Search for the cell housing the specified text and yield its (X, Y) center coordinate. 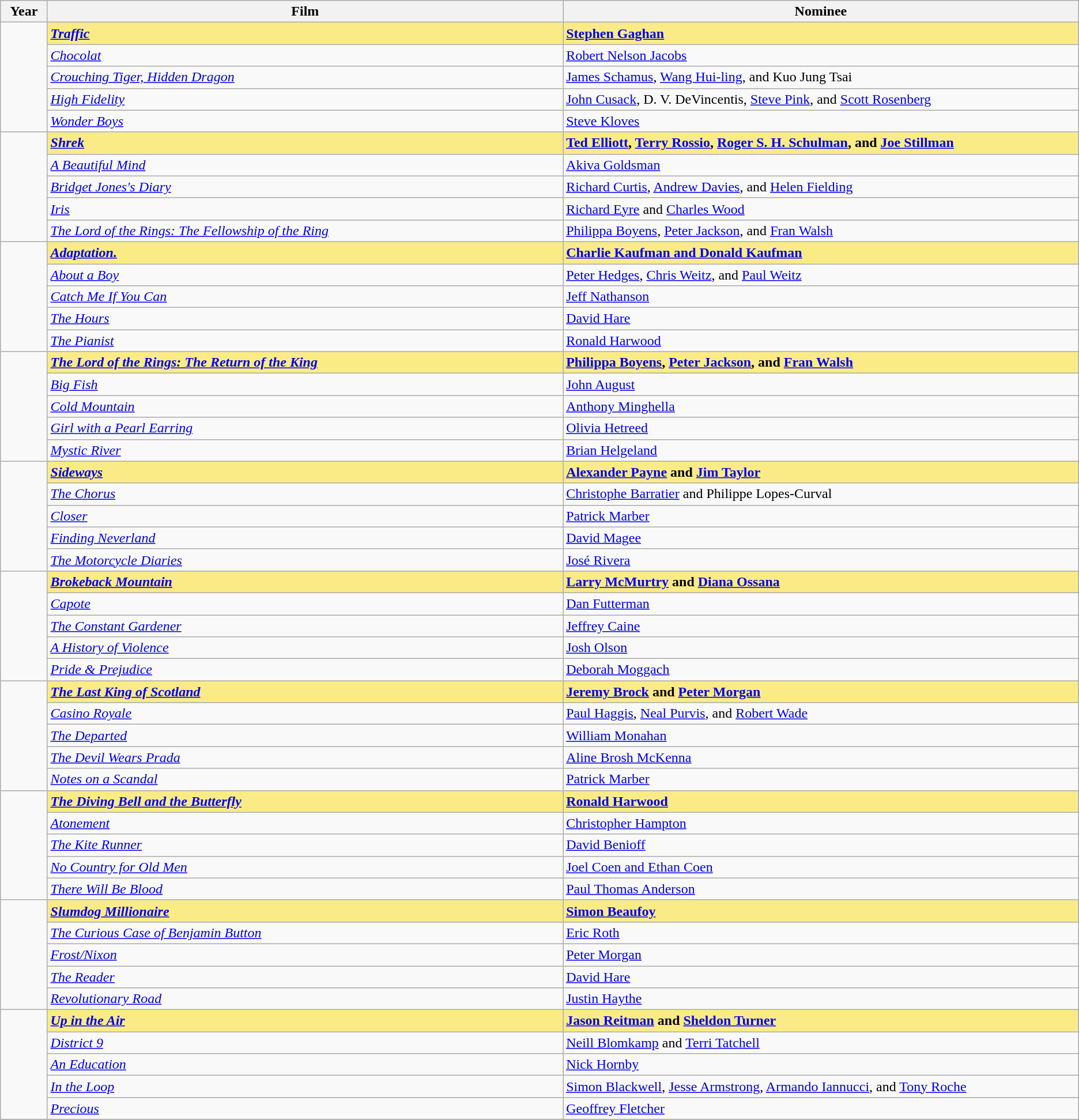
Year (24, 12)
The Chorus (305, 494)
Jeremy Brock and Peter Morgan (821, 692)
The Departed (305, 736)
Brokeback Mountain (305, 582)
The Pianist (305, 341)
Alexander Payne and Jim Taylor (821, 472)
The Lord of the Rings: The Fellowship of the Ring (305, 231)
Christophe Barratier and Philippe Lopes-Curval (821, 494)
Finding Neverland (305, 538)
Simon Beaufoy (821, 911)
District 9 (305, 1043)
Pride & Prejudice (305, 670)
Notes on a Scandal (305, 779)
Slumdog Millionaire (305, 911)
The Hours (305, 319)
Crouching Tiger, Hidden Dragon (305, 77)
Aline Brosh McKenna (821, 757)
Up in the Air (305, 1021)
Paul Thomas Anderson (821, 889)
Traffic (305, 33)
Capote (305, 604)
Larry McMurtry and Diana Ossana (821, 582)
Closer (305, 516)
Wonder Boys (305, 121)
The Kite Runner (305, 845)
Josh Olson (821, 648)
No Country for Old Men (305, 867)
The Devil Wears Prada (305, 757)
John Cusack, D. V. DeVincentis, Steve Pink, and Scott Rosenberg (821, 99)
Peter Hedges, Chris Weitz, and Paul Weitz (821, 275)
Iris (305, 209)
Richard Eyre and Charles Wood (821, 209)
Jeffrey Caine (821, 625)
Atonement (305, 823)
The Curious Case of Benjamin Button (305, 933)
Adaptation. (305, 252)
The Motorcycle Diaries (305, 560)
David Benioff (821, 845)
Precious (305, 1108)
There Will Be Blood (305, 889)
Olivia Hetreed (821, 428)
The Reader (305, 977)
Film (305, 12)
Brian Helgeland (821, 450)
Robert Nelson Jacobs (821, 55)
An Education (305, 1065)
James Schamus, Wang Hui-ling, and Kuo Jung Tsai (821, 77)
Frost/Nixon (305, 955)
The Diving Bell and the Butterfly (305, 801)
Justin Haythe (821, 999)
José Rivera (821, 560)
Geoffrey Fletcher (821, 1108)
The Last King of Scotland (305, 692)
David Magee (821, 538)
In the Loop (305, 1087)
High Fidelity (305, 99)
Bridget Jones's Diary (305, 187)
Ted Elliott, Terry Rossio, Roger S. H. Schulman, and Joe Stillman (821, 143)
The Lord of the Rings: The Return of the King (305, 363)
William Monahan (821, 736)
Catch Me If You Can (305, 297)
Nominee (821, 12)
Richard Curtis, Andrew Davies, and Helen Fielding (821, 187)
Simon Blackwell, Jesse Armstrong, Armando Iannucci, and Tony Roche (821, 1087)
The Constant Gardener (305, 625)
Jason Reitman and Sheldon Turner (821, 1021)
Deborah Moggach (821, 670)
Jeff Nathanson (821, 297)
A Beautiful Mind (305, 165)
Big Fish (305, 384)
Steve Kloves (821, 121)
Peter Morgan (821, 955)
Shrek (305, 143)
Charlie Kaufman and Donald Kaufman (821, 252)
A History of Violence (305, 648)
Cold Mountain (305, 406)
Anthony Minghella (821, 406)
Neill Blomkamp and Terri Tatchell (821, 1043)
Dan Futterman (821, 604)
Eric Roth (821, 933)
Casino Royale (305, 714)
John August (821, 384)
Sideways (305, 472)
Joel Coen and Ethan Coen (821, 867)
About a Boy (305, 275)
Paul Haggis, Neal Purvis, and Robert Wade (821, 714)
Akiva Goldsman (821, 165)
Mystic River (305, 450)
Stephen Gaghan (821, 33)
Revolutionary Road (305, 999)
Chocolat (305, 55)
Girl with a Pearl Earring (305, 428)
Nick Hornby (821, 1065)
Christopher Hampton (821, 823)
